Detect which cell encompasses the target text, then output its (x, y) center coordinate. 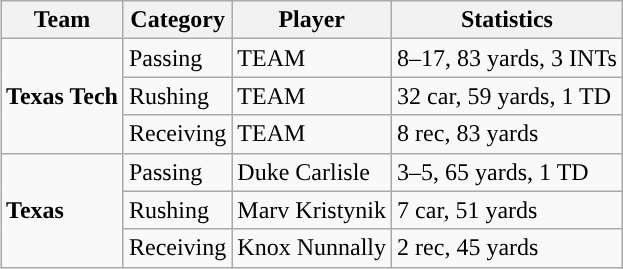
Knox Nunnally (312, 248)
Team (62, 20)
Statistics (508, 20)
Texas (62, 210)
Texas Tech (62, 96)
3–5, 65 yards, 1 TD (508, 172)
Player (312, 20)
2 rec, 45 yards (508, 248)
32 car, 59 yards, 1 TD (508, 96)
8 rec, 83 yards (508, 134)
Duke Carlisle (312, 172)
8–17, 83 yards, 3 INTs (508, 58)
Marv Kristynik (312, 210)
7 car, 51 yards (508, 210)
Category (177, 20)
